Locate the cell with the specified text and output its (X, Y) center coordinate. 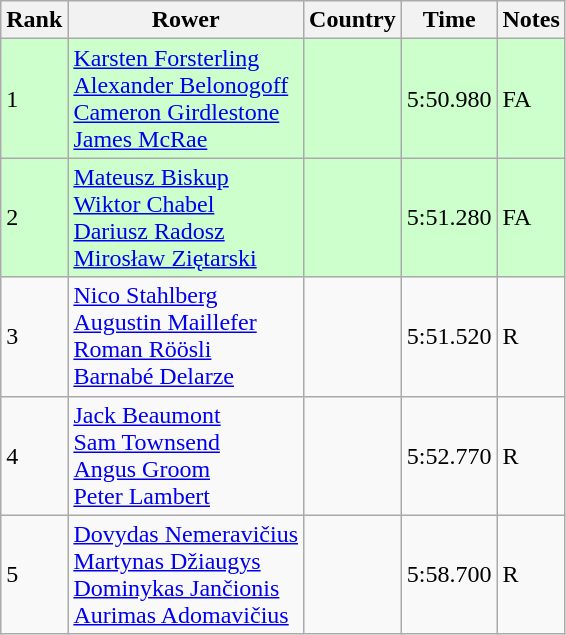
Time (449, 20)
2 (34, 218)
Jack BeaumontSam TownsendAngus GroomPeter Lambert (186, 456)
5:52.770 (449, 456)
Dovydas NemeravičiusMartynas DžiaugysDominykas JančionisAurimas Adomavičius (186, 574)
5 (34, 574)
Country (353, 20)
5:51.520 (449, 336)
Karsten ForsterlingAlexander BelonogoffCameron GirdlestoneJames McRae (186, 98)
Rank (34, 20)
5:50.980 (449, 98)
5:58.700 (449, 574)
Nico StahlbergAugustin MailleferRoman RöösliBarnabé Delarze (186, 336)
Rower (186, 20)
5:51.280 (449, 218)
4 (34, 456)
1 (34, 98)
3 (34, 336)
Mateusz BiskupWiktor ChabelDariusz RadoszMirosław Ziętarski (186, 218)
Notes (531, 20)
